Identify which cell holds the provided text, then report its (x, y) central coordinate. 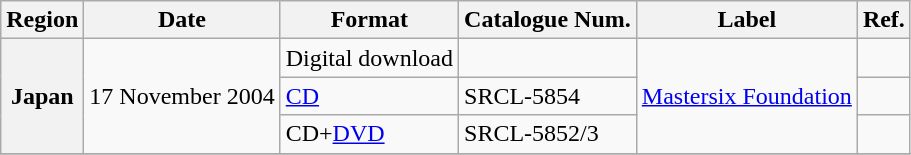
SRCL-5854 (548, 96)
Japan (42, 96)
Date (182, 20)
SRCL-5852/3 (548, 134)
Digital download (369, 58)
CD (369, 96)
Format (369, 20)
Ref. (884, 20)
CD+DVD (369, 134)
Region (42, 20)
17 November 2004 (182, 96)
Mastersix Foundation (746, 96)
Label (746, 20)
Catalogue Num. (548, 20)
